Return [x, y] of the center of cell containing provided text 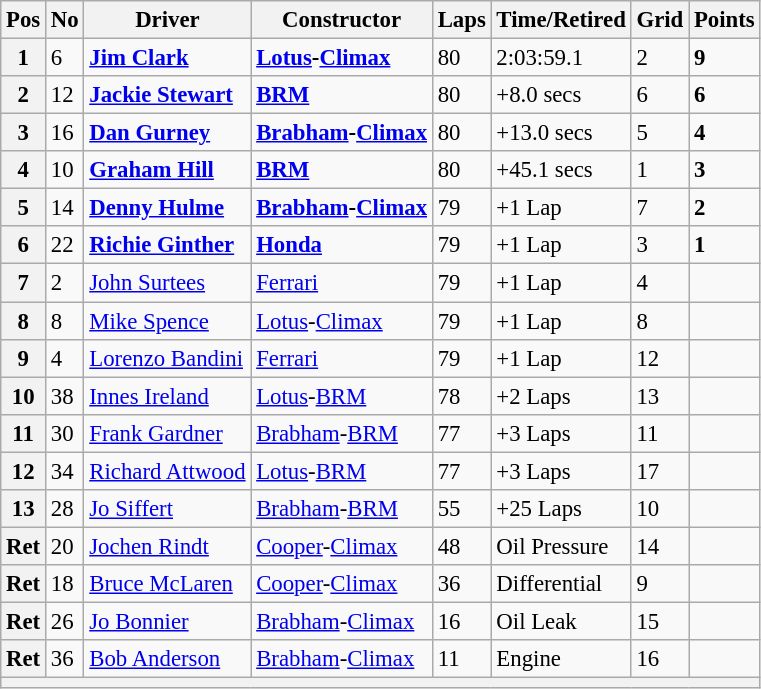
Frank Gardner [168, 433]
28 [65, 509]
26 [65, 621]
Mike Spence [168, 321]
Oil Pressure [561, 546]
+8.0 secs [561, 95]
Constructor [342, 20]
+45.1 secs [561, 170]
Jim Clark [168, 58]
Grid [660, 20]
Lorenzo Bandini [168, 358]
22 [65, 245]
55 [462, 509]
Differential [561, 584]
Graham Hill [168, 170]
Denny Hulme [168, 208]
2:03:59.1 [561, 58]
+13.0 secs [561, 133]
Points [724, 20]
20 [65, 546]
Pos [24, 20]
48 [462, 546]
78 [462, 396]
Driver [168, 20]
Jackie Stewart [168, 95]
Bob Anderson [168, 659]
30 [65, 433]
Oil Leak [561, 621]
+2 Laps [561, 396]
Innes Ireland [168, 396]
John Surtees [168, 283]
18 [65, 584]
Honda [342, 245]
Jo Siffert [168, 509]
38 [65, 396]
Jo Bonnier [168, 621]
Engine [561, 659]
Richard Attwood [168, 471]
15 [660, 621]
+25 Laps [561, 509]
Jochen Rindt [168, 546]
34 [65, 471]
Richie Ginther [168, 245]
Laps [462, 20]
17 [660, 471]
No [65, 20]
Time/Retired [561, 20]
Bruce McLaren [168, 584]
Dan Gurney [168, 133]
